Pinpoint the cell where the given text exists, returning its (X, Y) midpoint coordinate. 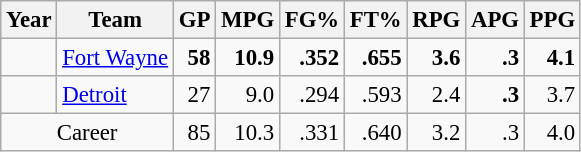
2.4 (436, 95)
Fort Wayne (116, 58)
Team (116, 20)
4.0 (552, 133)
.640 (376, 133)
3.6 (436, 58)
85 (194, 133)
27 (194, 95)
.294 (312, 95)
4.1 (552, 58)
3.2 (436, 133)
Detroit (116, 95)
PPG (552, 20)
MPG (248, 20)
10.3 (248, 133)
.593 (376, 95)
9.0 (248, 95)
.331 (312, 133)
.655 (376, 58)
RPG (436, 20)
Year (29, 20)
FT% (376, 20)
.352 (312, 58)
3.7 (552, 95)
58 (194, 58)
Career (88, 133)
10.9 (248, 58)
APG (496, 20)
GP (194, 20)
FG% (312, 20)
